Locate the cell with the specified text and output its (X, Y) center coordinate. 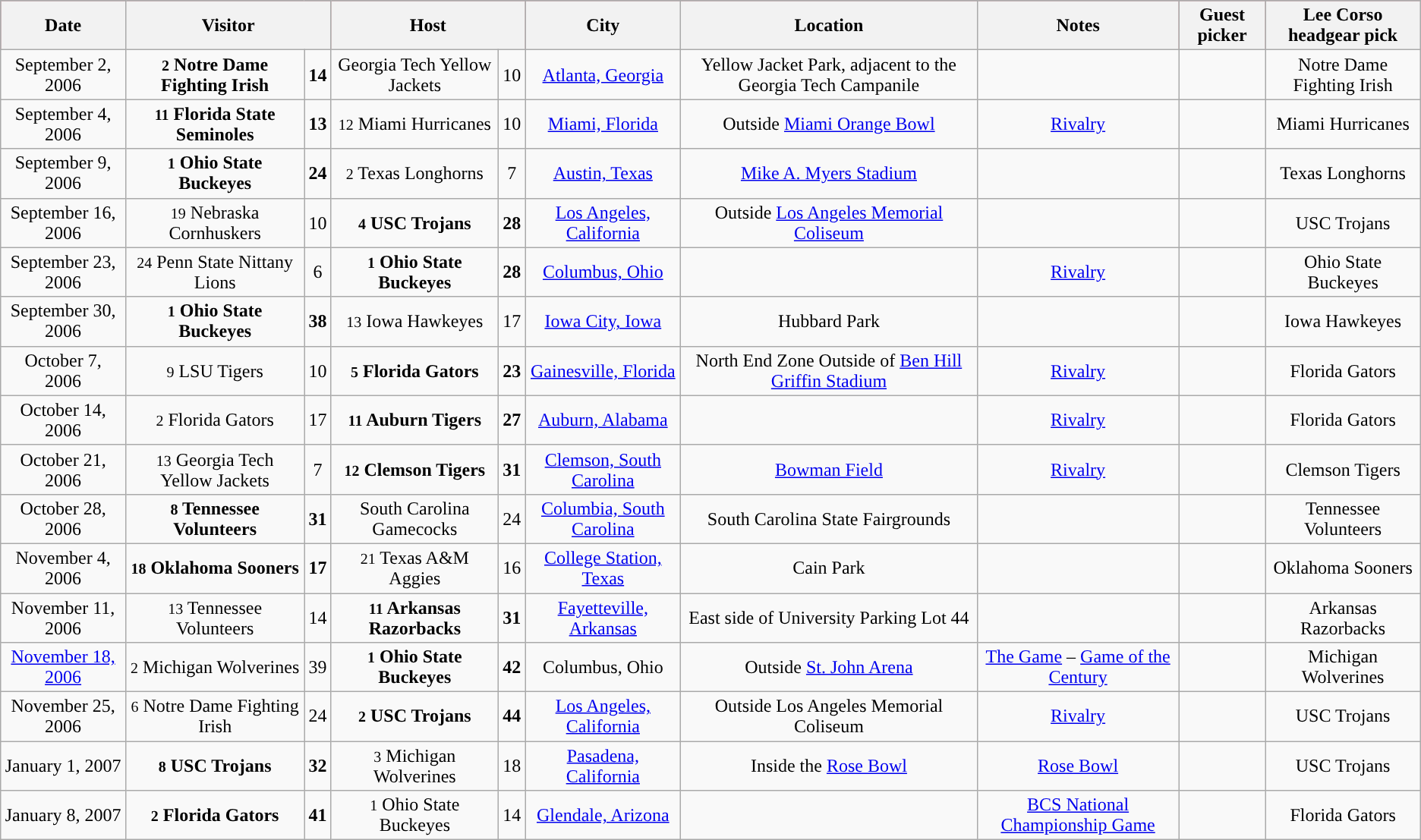
Miami Hurricanes (1343, 124)
Miami, Florida (603, 124)
11 Florida State Seminoles (214, 124)
9 LSU Tigers (214, 370)
Glendale, Arizona (603, 815)
2 Michigan Wolverines (214, 668)
5 Florida Gators (414, 370)
12 Clemson Tigers (414, 469)
January 8, 2007 (64, 815)
Iowa Hawkeyes (1343, 322)
November 11, 2006 (64, 618)
College Station, Texas (603, 568)
38 (317, 322)
October 14, 2006 (64, 420)
September 30, 2006 (64, 322)
Atlanta, Georgia (603, 74)
Date (64, 26)
18 Oklahoma Sooners (214, 568)
Arkansas Razorbacks (1343, 618)
11 Arkansas Razorbacks (414, 618)
November 18, 2006 (64, 668)
October 21, 2006 (64, 469)
Guest picker (1222, 26)
Cain Park (829, 568)
Pasadena, California (603, 766)
13 Tennessee Volunteers (214, 618)
Location (829, 26)
3 Michigan Wolverines (414, 766)
2 Notre Dame Fighting Irish (214, 74)
East side of University Parking Lot 44 (829, 618)
City (603, 26)
4 USC Trojans (414, 223)
8 Tennessee Volunteers (214, 519)
Visitor (228, 26)
41 (317, 815)
6 Notre Dame Fighting Irish (214, 716)
Ohio State Buckeyes (1343, 272)
Lee Corso headgear pick (1343, 26)
13 (317, 124)
Oklahoma Sooners (1343, 568)
23 (512, 370)
Rose Bowl (1078, 766)
Outside St. John Arena (829, 668)
South Carolina Gamecocks (414, 519)
Clemson, South Carolina (603, 469)
13 Georgia Tech Yellow Jackets (214, 469)
8 USC Trojans (214, 766)
Notre Dame Fighting Irish (1343, 74)
2 Texas Longhorns (414, 173)
Austin, Texas (603, 173)
Texas Longhorns (1343, 173)
November 25, 2006 (64, 716)
44 (512, 716)
19 Nebraska Cornhuskers (214, 223)
October 28, 2006 (64, 519)
12 Miami Hurricanes (414, 124)
Iowa City, Iowa (603, 322)
Outside Miami Orange Bowl (829, 124)
Mike A. Myers Stadium (829, 173)
North End Zone Outside of Ben Hill Griffin Stadium (829, 370)
Hubbard Park (829, 322)
Tennessee Volunteers (1343, 519)
September 2, 2006 (64, 74)
The Game – Game of the Century (1078, 668)
October 7, 2006 (64, 370)
Gainesville, Florida (603, 370)
13 Iowa Hawkeyes (414, 322)
2 USC Trojans (414, 716)
42 (512, 668)
Notes (1078, 26)
18 (512, 766)
27 (512, 420)
January 1, 2007 (64, 766)
Clemson Tigers (1343, 469)
21 Texas A&M Aggies (414, 568)
September 4, 2006 (64, 124)
39 (317, 668)
November 4, 2006 (64, 568)
September 23, 2006 (64, 272)
16 (512, 568)
Inside the Rose Bowl (829, 766)
Columbia, South Carolina (603, 519)
Fayetteville, Arkansas (603, 618)
Host (428, 26)
Yellow Jacket Park, adjacent to the Georgia Tech Campanile (829, 74)
11 Auburn Tigers (414, 420)
6 (317, 272)
September 9, 2006 (64, 173)
32 (317, 766)
Michigan Wolverines (1343, 668)
Bowman Field (829, 469)
Auburn, Alabama (603, 420)
24 Penn State Nittany Lions (214, 272)
South Carolina State Fairgrounds (829, 519)
Georgia Tech Yellow Jackets (414, 74)
BCS National Championship Game (1078, 815)
September 16, 2006 (64, 223)
